For the text-containing cell, return its midpoint in (X, Y) coordinate format. 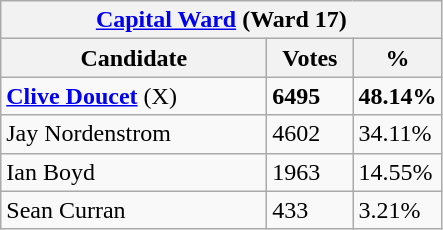
Candidate (134, 58)
Clive Doucet (X) (134, 96)
433 (310, 210)
14.55% (398, 172)
Votes (310, 58)
1963 (310, 172)
3.21% (398, 210)
6495 (310, 96)
48.14% (398, 96)
4602 (310, 134)
Capital Ward (Ward 17) (222, 20)
% (398, 58)
Jay Nordenstrom (134, 134)
Ian Boyd (134, 172)
34.11% (398, 134)
Sean Curran (134, 210)
